Detect which cell encompasses the target text, then output its (x, y) center coordinate. 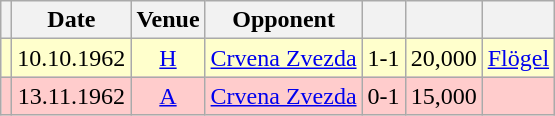
Date (72, 20)
20,000 (444, 58)
Opponent (284, 20)
1-1 (384, 58)
H (168, 58)
10.10.1962 (72, 58)
A (168, 96)
13.11.1962 (72, 96)
0-1 (384, 96)
Venue (168, 20)
Flögel (518, 58)
15,000 (444, 96)
